Output the (X, Y) coordinate of the center of the cell containing the given text.  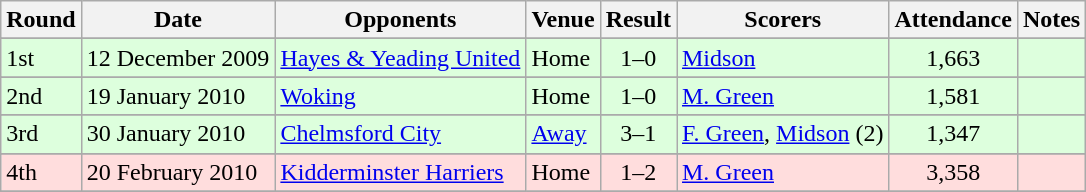
12 December 2009 (178, 58)
19 January 2010 (178, 96)
20 February 2010 (178, 172)
Attendance (953, 20)
Away (563, 134)
3,358 (953, 172)
Round (41, 20)
1–2 (638, 172)
Notes (1051, 20)
Kidderminster Harriers (400, 172)
1,581 (953, 96)
Result (638, 20)
30 January 2010 (178, 134)
1,347 (953, 134)
3–1 (638, 134)
Scorers (782, 20)
F. Green, Midson (2) (782, 134)
Chelmsford City (400, 134)
1,663 (953, 58)
Date (178, 20)
2nd (41, 96)
Opponents (400, 20)
Hayes & Yeading United (400, 58)
4th (41, 172)
Midson (782, 58)
3rd (41, 134)
1st (41, 58)
Venue (563, 20)
Woking (400, 96)
